Detect which cell encompasses the target text, then output its [X, Y] center coordinate. 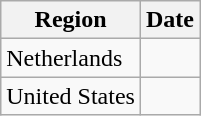
Region [71, 20]
Netherlands [71, 58]
Date [170, 20]
United States [71, 96]
